Output the (x, y) coordinate of the center of the cell containing the given text.  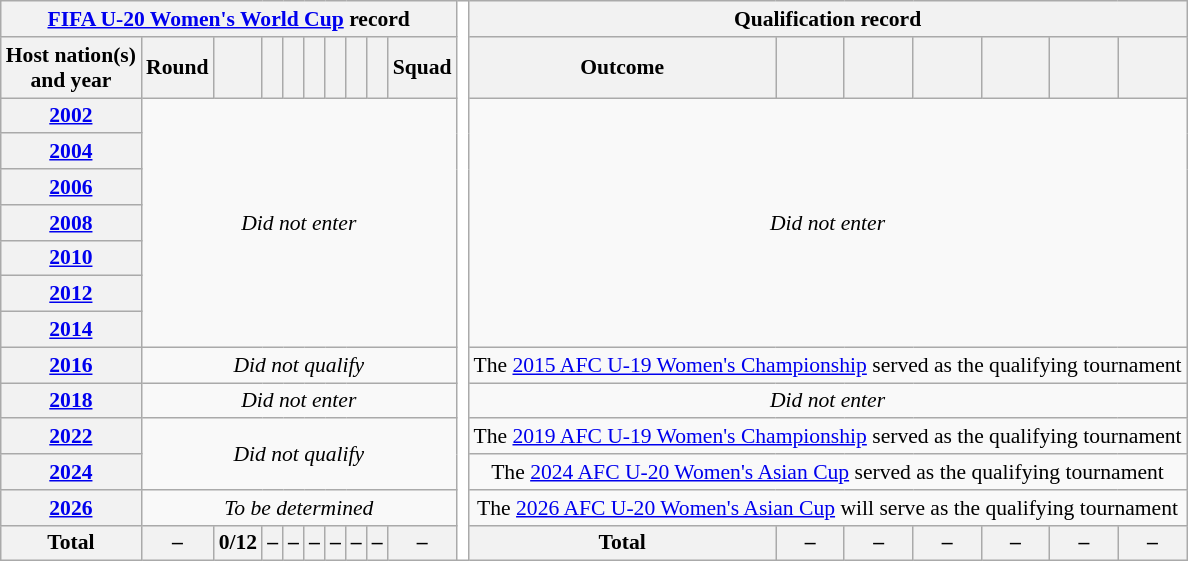
Qualification record (827, 19)
The 2019 AFC U-19 Women's Championship served as the qualifying tournament (827, 437)
2012 (71, 294)
The 2015 AFC U-19 Women's Championship served as the qualifying tournament (827, 365)
2004 (71, 152)
The 2026 AFC U-20 Women's Asian Cup will serve as the qualifying tournament (827, 508)
FIFA U-20 Women's World Cup record (229, 19)
Host nation(s)and year (71, 68)
2022 (71, 437)
Squad (422, 68)
To be determined (299, 508)
2026 (71, 508)
Outcome (622, 68)
2006 (71, 187)
2014 (71, 330)
2010 (71, 258)
2018 (71, 401)
2002 (71, 116)
The 2024 AFC U-20 Women's Asian Cup served as the qualifying tournament (827, 472)
2024 (71, 472)
2016 (71, 365)
0/12 (238, 543)
Round (178, 68)
2008 (71, 223)
